Locate the cell with the specified text and output its (X, Y) center coordinate. 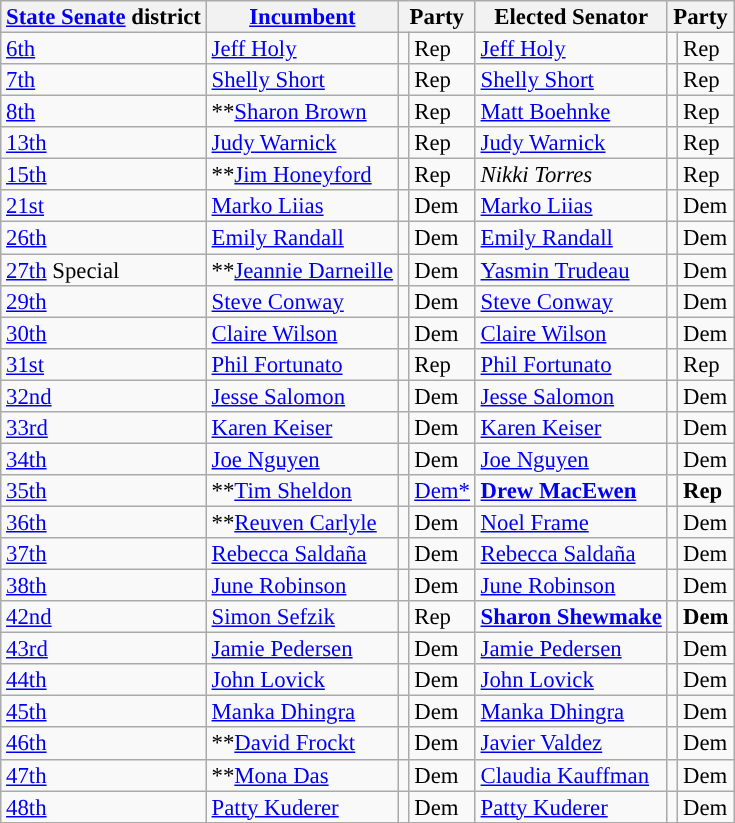
7th (104, 80)
Noel Frame (571, 522)
Drew MacEwen (571, 491)
13th (104, 143)
48th (104, 807)
21st (104, 206)
42nd (104, 617)
Yasmin Trudeau (571, 270)
34th (104, 459)
47th (104, 775)
8th (104, 112)
46th (104, 744)
36th (104, 522)
31st (104, 364)
45th (104, 712)
Elected Senator (571, 17)
State Senate district (104, 17)
32nd (104, 396)
33rd (104, 428)
Sharon Shewmake (571, 617)
Javier Valdez (571, 744)
Incumbent (302, 17)
**Mona Das (302, 775)
27th Special (104, 270)
**Jim Honeyford (302, 175)
38th (104, 586)
**Reuven Carlyle (302, 522)
29th (104, 301)
44th (104, 680)
Nikki Torres (571, 175)
Matt Boehnke (571, 112)
Claudia Kauffman (571, 775)
15th (104, 175)
Dem* (442, 491)
**David Frockt (302, 744)
43rd (104, 649)
35th (104, 491)
30th (104, 333)
Simon Sefzik (302, 617)
**Tim Sheldon (302, 491)
6th (104, 49)
**Jeannie Darneille (302, 270)
**Sharon Brown (302, 112)
37th (104, 554)
26th (104, 238)
